Find where the given text appears and provide that cell's center as (x, y) coordinate. 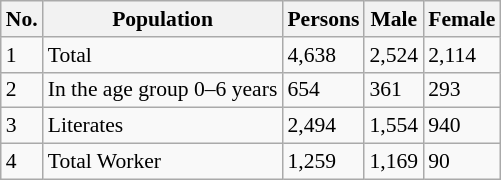
2,524 (394, 55)
No. (22, 19)
1,169 (394, 162)
1 (22, 55)
940 (462, 126)
4,638 (323, 55)
3 (22, 126)
Population (163, 19)
90 (462, 162)
Female (462, 19)
Literates (163, 126)
Total Worker (163, 162)
4 (22, 162)
1,259 (323, 162)
2 (22, 90)
361 (394, 90)
Persons (323, 19)
In the age group 0–6 years (163, 90)
654 (323, 90)
Total (163, 55)
293 (462, 90)
Male (394, 19)
2,494 (323, 126)
1,554 (394, 126)
2,114 (462, 55)
